From the cell containing the given text, extract its center point as [X, Y] coordinate. 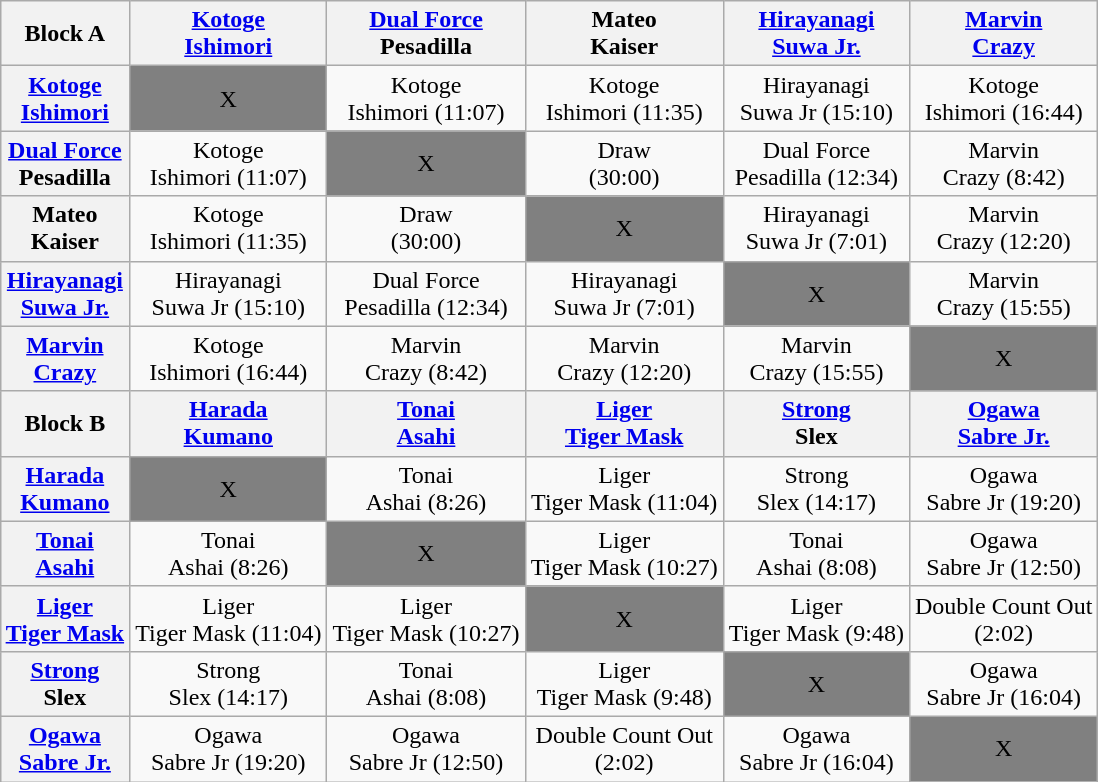
Block B [65, 424]
Block A [65, 34]
